Search for the cell housing the specified text and yield its [X, Y] center coordinate. 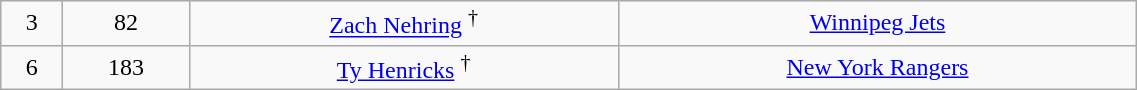
New York Rangers [878, 68]
6 [32, 68]
Zach Nehring † [404, 24]
Winnipeg Jets [878, 24]
82 [126, 24]
3 [32, 24]
Ty Henricks † [404, 68]
183 [126, 68]
